Pinpoint the cell where the given text exists, returning its (x, y) midpoint coordinate. 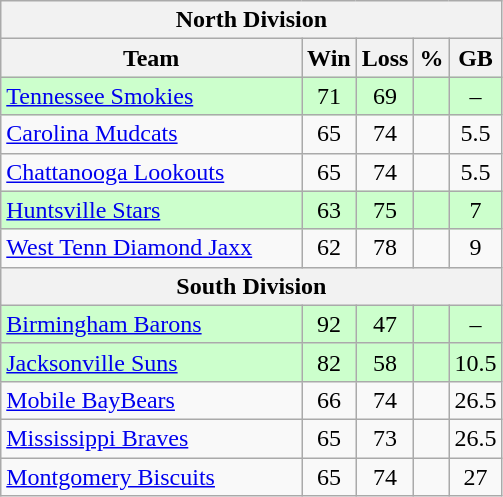
9 (476, 248)
Birmingham Barons (152, 324)
Mississippi Braves (152, 438)
North Division (252, 20)
Chattanooga Lookouts (152, 172)
75 (385, 210)
Huntsville Stars (152, 210)
27 (476, 477)
63 (330, 210)
Win (330, 58)
Tennessee Smokies (152, 96)
78 (385, 248)
10.5 (476, 362)
GB (476, 58)
South Division (252, 286)
92 (330, 324)
Jacksonville Suns (152, 362)
82 (330, 362)
Carolina Mudcats (152, 134)
Team (152, 58)
58 (385, 362)
% (432, 58)
69 (385, 96)
62 (330, 248)
Mobile BayBears (152, 400)
Loss (385, 58)
66 (330, 400)
47 (385, 324)
Montgomery Biscuits (152, 477)
71 (330, 96)
73 (385, 438)
7 (476, 210)
West Tenn Diamond Jaxx (152, 248)
